Find where the given text appears and provide that cell's center as [X, Y] coordinate. 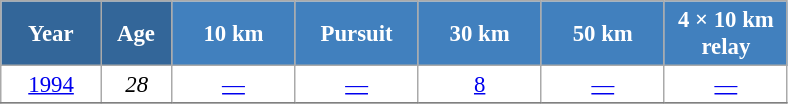
10 km [234, 34]
30 km [480, 34]
Year [52, 34]
28 [136, 85]
4 × 10 km relay [726, 34]
Pursuit [356, 34]
50 km [602, 34]
Age [136, 34]
8 [480, 85]
1994 [52, 85]
